Scan for the cell matching the given text and deliver its (x, y) coordinate at center. 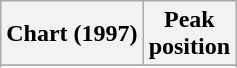
Peakposition (189, 34)
Chart (1997) (72, 34)
